Find where the given text appears and provide that cell's center as (X, Y) coordinate. 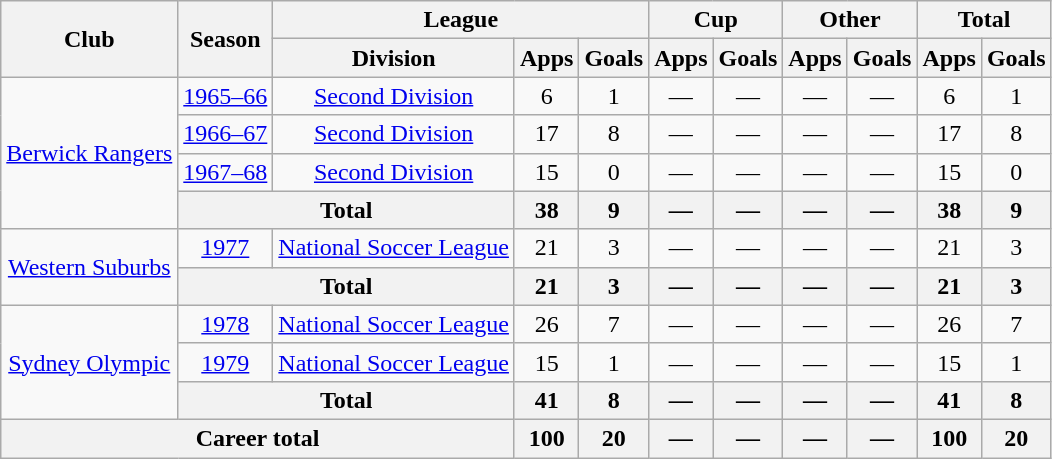
League (461, 20)
Other (850, 20)
1966–67 (226, 134)
Berwick Rangers (90, 153)
Cup (716, 20)
Career total (258, 438)
1977 (226, 248)
1978 (226, 324)
Western Suburbs (90, 267)
Division (394, 58)
1967–68 (226, 172)
Season (226, 39)
1979 (226, 362)
Club (90, 39)
Sydney Olympic (90, 362)
1965–66 (226, 96)
